Detect which cell encompasses the target text, then output its (x, y) center coordinate. 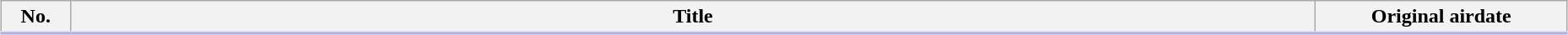
No. (35, 17)
Title (693, 17)
Original airdate (1441, 17)
